Locate the cell with the specified text and output its (x, y) center coordinate. 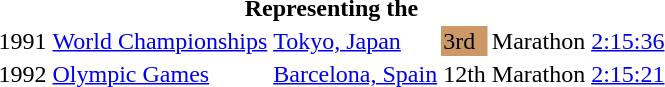
Marathon (538, 41)
World Championships (160, 41)
3rd (465, 41)
Tokyo, Japan (356, 41)
